Find where the given text appears and provide that cell's center as (X, Y) coordinate. 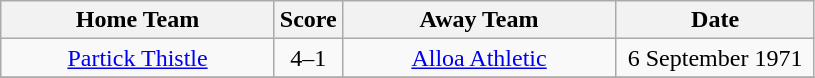
Home Team (138, 20)
Date (716, 20)
Away Team (479, 20)
Alloa Athletic (479, 58)
6 September 1971 (716, 58)
Partick Thistle (138, 58)
Score (308, 20)
4–1 (308, 58)
